Extract the [X, Y] coordinate from the center of the cell holding the provided text.  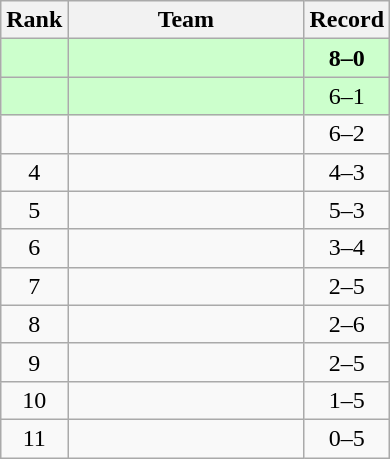
6–2 [347, 134]
6–1 [347, 96]
0–5 [347, 438]
2–6 [347, 324]
3–4 [347, 248]
4–3 [347, 172]
8 [34, 324]
Record [347, 20]
9 [34, 362]
10 [34, 400]
Rank [34, 20]
8–0 [347, 58]
6 [34, 248]
1–5 [347, 400]
Team [186, 20]
11 [34, 438]
4 [34, 172]
5–3 [347, 210]
5 [34, 210]
7 [34, 286]
